Scan for the cell matching the given text and deliver its [x, y] coordinate at center. 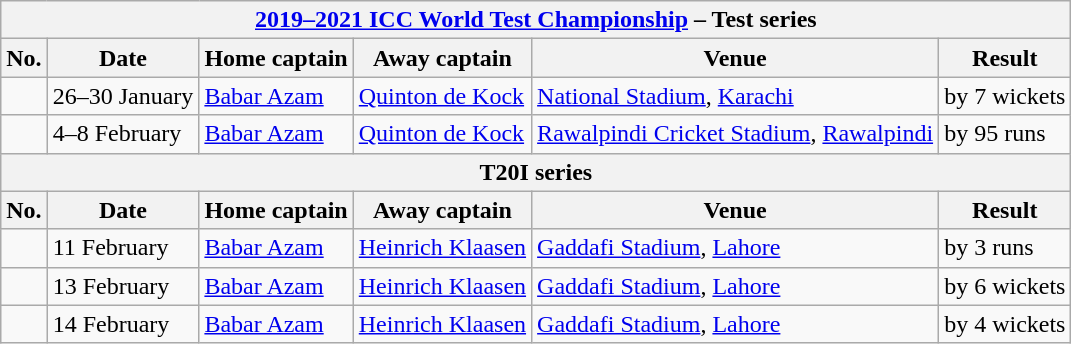
26–30 January [123, 96]
T20I series [536, 172]
by 7 wickets [1005, 96]
by 4 wickets [1005, 324]
13 February [123, 286]
National Stadium, Karachi [736, 96]
14 February [123, 324]
by 3 runs [1005, 248]
by 95 runs [1005, 134]
by 6 wickets [1005, 286]
11 February [123, 248]
Rawalpindi Cricket Stadium, Rawalpindi [736, 134]
4–8 February [123, 134]
2019–2021 ICC World Test Championship – Test series [536, 20]
